Extract the [x, y] coordinate from the center of the cell holding the provided text.  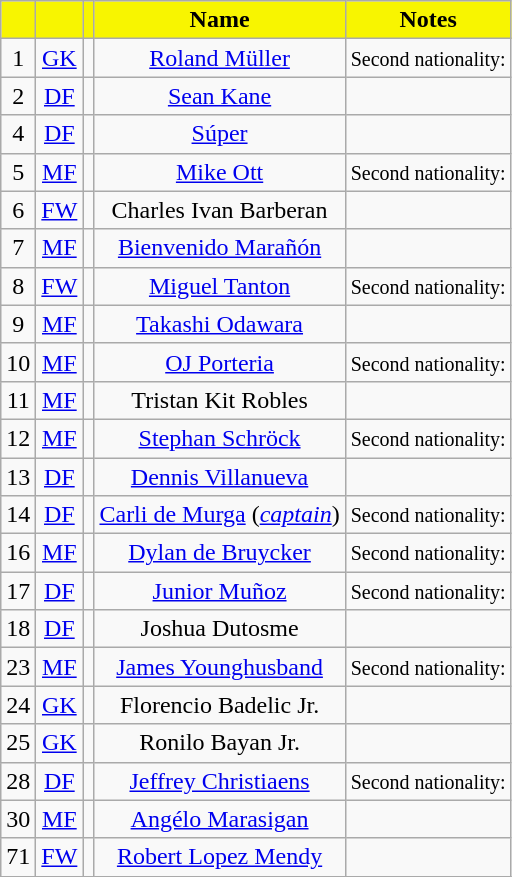
9 [18, 324]
Bienvenido Marañón [220, 248]
Florencio Badelic Jr. [220, 705]
Jeffrey Christiaens [220, 781]
Angélo Marasigan [220, 819]
Roland Müller [220, 58]
5 [18, 172]
2 [18, 96]
7 [18, 248]
16 [18, 553]
Mike Ott [220, 172]
6 [18, 210]
Ronilo Bayan Jr. [220, 743]
Robert Lopez Mendy [220, 857]
25 [18, 743]
23 [18, 667]
4 [18, 134]
12 [18, 438]
17 [18, 591]
14 [18, 515]
Miguel Tanton [220, 286]
Dylan de Bruycker [220, 553]
Notes [428, 20]
71 [18, 857]
Stephan Schröck [220, 438]
Carli de Murga (captain) [220, 515]
Takashi Odawara [220, 324]
8 [18, 286]
Dennis Villanueva [220, 477]
Tristan Kit Robles [220, 400]
28 [18, 781]
1 [18, 58]
11 [18, 400]
10 [18, 362]
OJ Porteria [220, 362]
24 [18, 705]
30 [18, 819]
Joshua Dutosme [220, 629]
Name [220, 20]
Súper [220, 134]
13 [18, 477]
Charles Ivan Barberan [220, 210]
Junior Muñoz [220, 591]
James Younghusband [220, 667]
18 [18, 629]
Sean Kane [220, 96]
